Identify which cell holds the provided text, then report its (x, y) central coordinate. 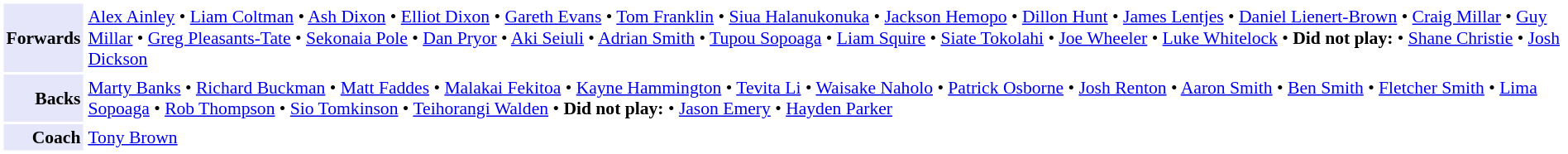
Tony Brown (825, 137)
Coach (43, 137)
Forwards (43, 37)
Backs (43, 98)
